Search for the cell housing the specified text and yield its (X, Y) center coordinate. 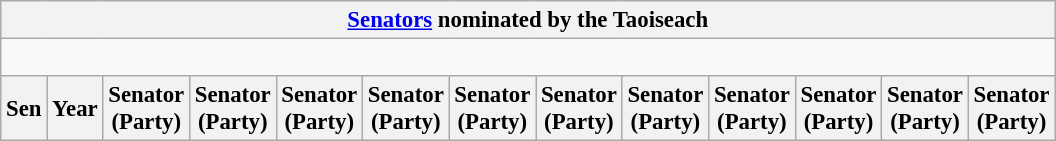
Year (75, 108)
Sen (24, 108)
Senators nominated by the Taoiseach (528, 20)
